Detect which cell encompasses the target text, then output its [X, Y] center coordinate. 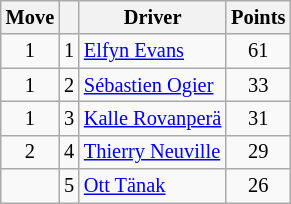
4 [69, 152]
Kalle Rovanperä [152, 118]
26 [258, 186]
Thierry Neuville [152, 152]
3 [69, 118]
5 [69, 186]
29 [258, 152]
Ott Tänak [152, 186]
Sébastien Ogier [152, 85]
31 [258, 118]
33 [258, 85]
61 [258, 51]
Points [258, 17]
Elfyn Evans [152, 51]
Move [30, 17]
Driver [152, 17]
